Scan for the cell matching the given text and deliver its [x, y] coordinate at center. 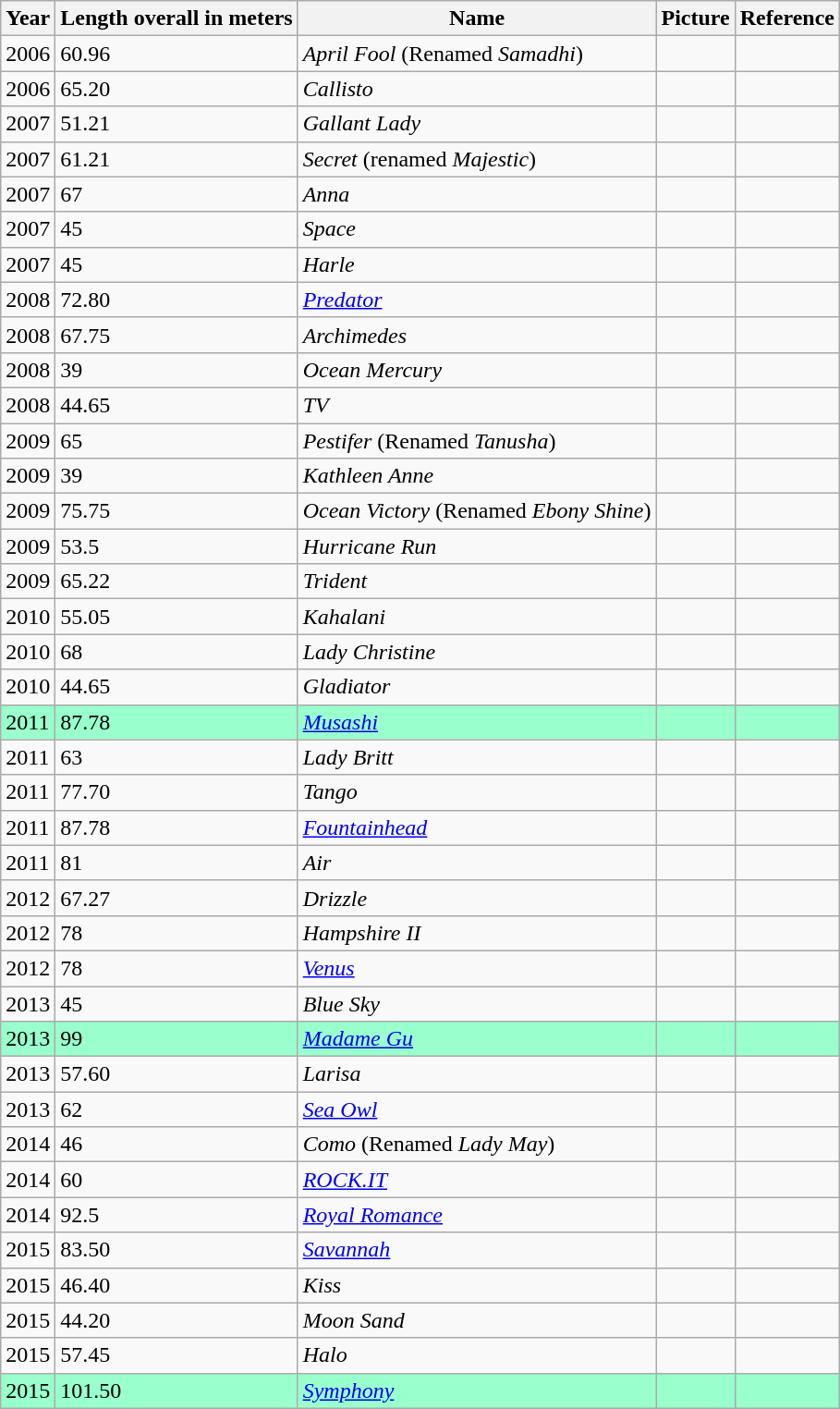
61.21 [177, 159]
75.75 [177, 511]
Reference [787, 18]
Year [28, 18]
77.70 [177, 792]
72.80 [177, 300]
Space [477, 229]
TV [477, 405]
Lady Christine [477, 652]
Ocean Victory (Renamed Ebony Shine) [477, 511]
68 [177, 652]
Gallant Lady [477, 124]
Tango [477, 792]
Trident [477, 582]
Pestifer (Renamed Tanusha) [477, 441]
Blue Sky [477, 1003]
Venus [477, 968]
Predator [477, 300]
Savannah [477, 1250]
Como (Renamed Lady May) [477, 1145]
57.45 [177, 1355]
Lady Britt [477, 757]
60.96 [177, 54]
Kiss [477, 1285]
65 [177, 441]
44.20 [177, 1320]
Ocean Mercury [477, 370]
Halo [477, 1355]
46 [177, 1145]
Drizzle [477, 898]
Length overall in meters [177, 18]
Musashi [477, 722]
51.21 [177, 124]
Hurricane Run [477, 546]
Kahalani [477, 617]
Air [477, 863]
83.50 [177, 1250]
Anna [477, 194]
65.22 [177, 582]
Name [477, 18]
Madame Gu [477, 1039]
Royal Romance [477, 1215]
Gladiator [477, 687]
65.20 [177, 89]
Harle [477, 264]
92.5 [177, 1215]
Sea Owl [477, 1109]
Kathleen Anne [477, 476]
ROCK.IT [477, 1180]
53.5 [177, 546]
Fountainhead [477, 827]
Secret (renamed Majestic) [477, 159]
99 [177, 1039]
Symphony [477, 1391]
67.27 [177, 898]
Hampshire II [477, 933]
60 [177, 1180]
Callisto [477, 89]
101.50 [177, 1391]
Archimedes [477, 335]
46.40 [177, 1285]
63 [177, 757]
81 [177, 863]
Moon Sand [477, 1320]
67.75 [177, 335]
57.60 [177, 1074]
Picture [695, 18]
67 [177, 194]
April Fool (Renamed Samadhi) [477, 54]
Larisa [477, 1074]
62 [177, 1109]
55.05 [177, 617]
